Return (X, Y) of the center of cell containing provided text 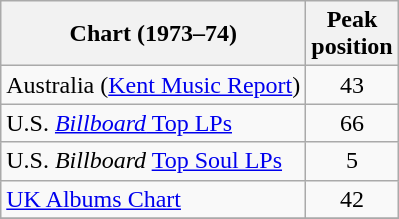
UK Albums Chart (154, 199)
5 (352, 161)
Peakposition (352, 34)
U.S. Billboard Top Soul LPs (154, 161)
66 (352, 123)
43 (352, 85)
Chart (1973–74) (154, 34)
42 (352, 199)
U.S. Billboard Top LPs (154, 123)
Australia (Kent Music Report) (154, 85)
